Capture the cell that displays the provided text and extract its [x, y] central coordinate. 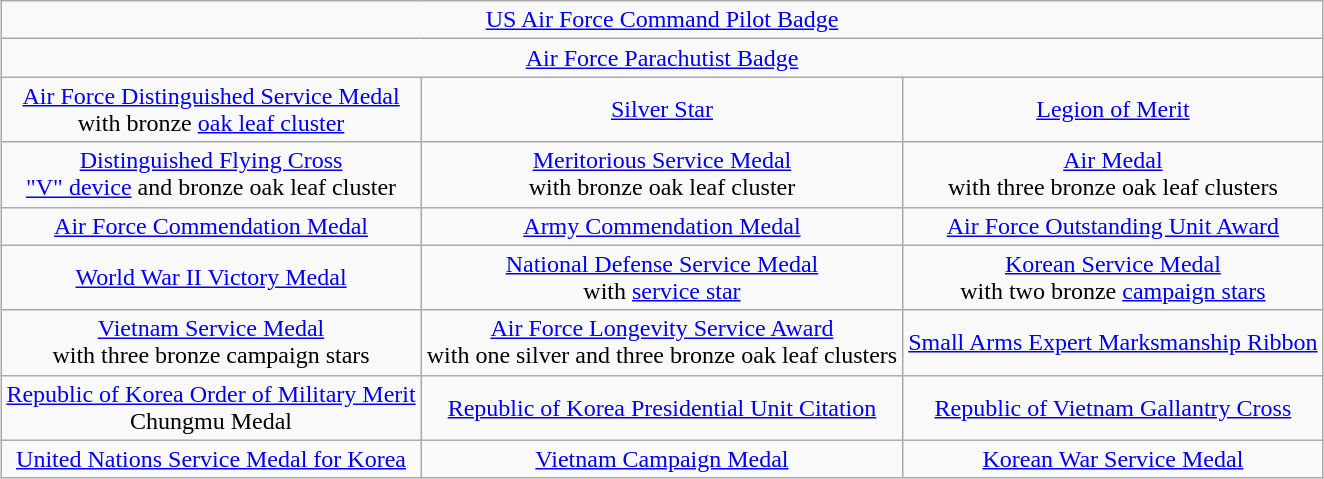
Vietnam Service Medalwith three bronze campaign stars [211, 342]
Korean War Service Medal [1113, 459]
World War II Victory Medal [211, 278]
United Nations Service Medal for Korea [211, 459]
Air Force Longevity Service Awardwith one silver and three bronze oak leaf clusters [662, 342]
Meritorious Service Medalwith bronze oak leaf cluster [662, 174]
Republic of Korea Order of Military MeritChungmu Medal [211, 408]
Distinguished Flying Cross"V" device and bronze oak leaf cluster [211, 174]
Air Force Outstanding Unit Award [1113, 226]
US Air Force Command Pilot Badge [662, 20]
Republic of Korea Presidential Unit Citation [662, 408]
Army Commendation Medal [662, 226]
Republic of Vietnam Gallantry Cross [1113, 408]
Silver Star [662, 110]
National Defense Service Medalwith service star [662, 278]
Vietnam Campaign Medal [662, 459]
Korean Service Medalwith two bronze campaign stars [1113, 278]
Small Arms Expert Marksmanship Ribbon [1113, 342]
Air Force Parachutist Badge [662, 58]
Air Force Distinguished Service Medalwith bronze oak leaf cluster [211, 110]
Legion of Merit [1113, 110]
Air Medalwith three bronze oak leaf clusters [1113, 174]
Air Force Commendation Medal [211, 226]
